Find where the given text appears and provide that cell's center as [X, Y] coordinate. 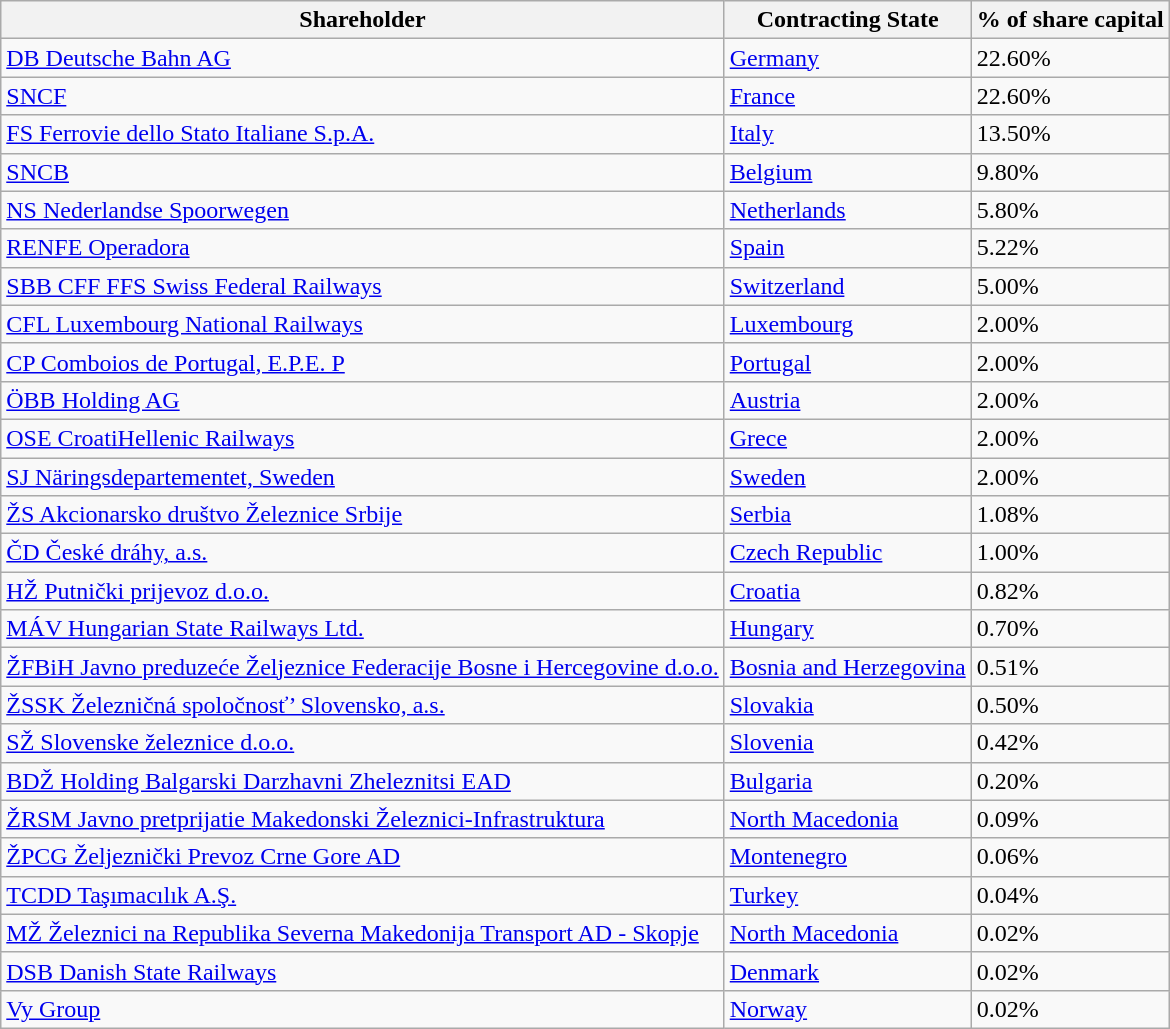
MŽ Železnici na Republika Severna Makedonija Transport AD - Skopje [362, 933]
Grece [848, 438]
DSB Danish State Railways [362, 971]
Austria [848, 400]
Bulgaria [848, 781]
ČD České dráhy, a.s. [362, 553]
1.00% [1070, 553]
0.42% [1070, 743]
Spain [848, 248]
HŽ Putnički prijevoz d.o.o. [362, 591]
0.51% [1070, 667]
SJ Näringsdepartementet, Sweden [362, 477]
TCDD Taşımacılık A.Ş. [362, 895]
% of share capital [1070, 20]
Shareholder [362, 20]
Italy [848, 134]
NS Nederlandse Spoorwegen [362, 210]
0.50% [1070, 705]
Norway [848, 1009]
ŽPCG Željeznički Prevoz Crne Gore AD [362, 857]
SNCF [362, 96]
Sweden [848, 477]
CFL Luxembourg National Railways [362, 324]
Contracting State [848, 20]
OSE CroatiHellenic Railways [362, 438]
MÁV Hungarian State Railways Ltd. [362, 629]
Hungary [848, 629]
0.06% [1070, 857]
Slovakia [848, 705]
Montenegro [848, 857]
1.08% [1070, 515]
Denmark [848, 971]
0.70% [1070, 629]
Turkey [848, 895]
5.00% [1070, 286]
0.09% [1070, 819]
ŽFBiH Javno preduzeće Željeznice Federacije Bosne i Hercegovine d.o.o. [362, 667]
Slovenia [848, 743]
DB Deutsche Bahn AG [362, 58]
ŽRSM Javno pretprijatie Makedonski Železnici-Infrastruktura [362, 819]
Germany [848, 58]
5.22% [1070, 248]
SBB CFF FFS Swiss Federal Railways [362, 286]
0.82% [1070, 591]
Bosnia and Herzegovina [848, 667]
9.80% [1070, 172]
Czech Republic [848, 553]
SNCB [362, 172]
Luxembourg [848, 324]
SŽ Slovenske železnice d.o.o. [362, 743]
13.50% [1070, 134]
Serbia [848, 515]
ŽS Akcionarsko društvo Železnice Srbije [362, 515]
RENFE Operadora [362, 248]
5.80% [1070, 210]
BDŽ Holding Balgarski Darzhavni Zheleznitsi EAD [362, 781]
Vy Group [362, 1009]
Belgium [848, 172]
Switzerland [848, 286]
FS Ferrovie dello Stato Italiane S.p.A. [362, 134]
Portugal [848, 362]
Croatia [848, 591]
0.04% [1070, 895]
CP Comboios de Portugal, E.P.E. P [362, 362]
France [848, 96]
Netherlands [848, 210]
ŽSSK Železničná spoločnosť’ Slovensko, a.s. [362, 705]
0.20% [1070, 781]
ÖBB Holding AG [362, 400]
